Determine the (X, Y) coordinate at the center of the cell enclosing the given text.  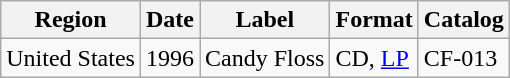
Label (265, 20)
Region (71, 20)
Format (374, 20)
United States (71, 58)
Catalog (464, 20)
CF-013 (464, 58)
CD, LP (374, 58)
1996 (170, 58)
Candy Floss (265, 58)
Date (170, 20)
